Provide the (x, y) coordinate of the cell's center where the given text is located.  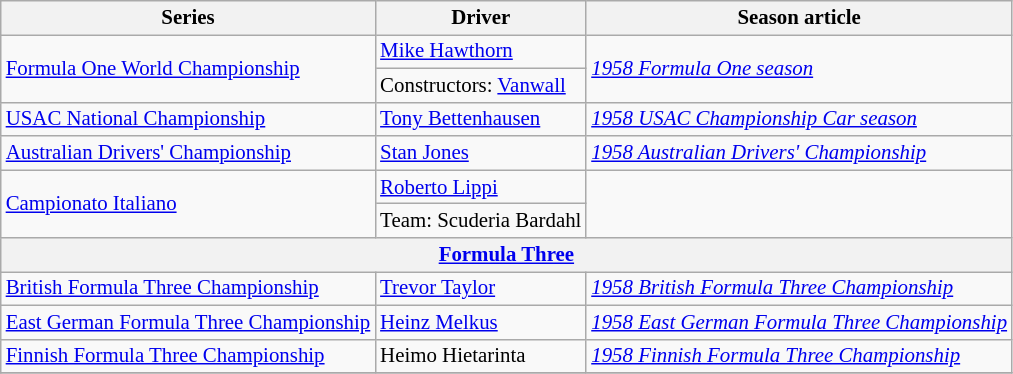
1958 Finnish Formula Three Championship (799, 356)
Season article (799, 18)
Stan Jones (480, 153)
Formula Three (506, 255)
Series (188, 18)
Trevor Taylor (480, 288)
Roberto Lippi (480, 187)
Campionato Italiano (188, 204)
Finnish Formula Three Championship (188, 356)
USAC National Championship (188, 119)
Driver (480, 18)
East German Formula Three Championship (188, 322)
Tony Bettenhausen (480, 119)
Formula One World Championship (188, 68)
1958 USAC Championship Car season (799, 119)
1958 British Formula Three Championship (799, 288)
Heimo Hietarinta (480, 356)
1958 Australian Drivers' Championship (799, 153)
British Formula Three Championship (188, 288)
Constructors: Vanwall (480, 85)
Heinz Melkus (480, 322)
Mike Hawthorn (480, 51)
1958 Formula One season (799, 68)
1958 East German Formula Three Championship (799, 322)
Australian Drivers' Championship (188, 153)
Team: Scuderia Bardahl (480, 221)
